Extract the [X, Y] coordinate from the center of the cell holding the provided text.  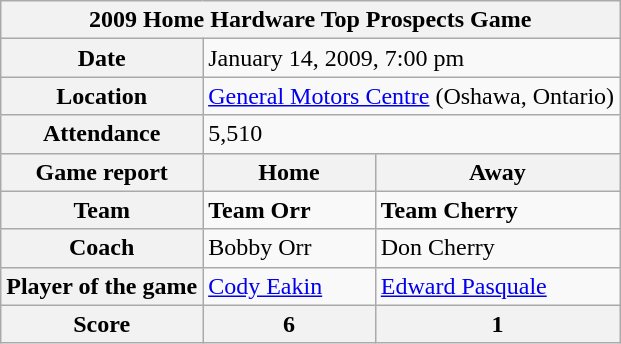
General Motors Centre (Oshawa, Ontario) [412, 96]
Team [102, 210]
Player of the game [102, 286]
Team Cherry [497, 210]
Home [290, 172]
Score [102, 324]
January 14, 2009, 7:00 pm [412, 58]
Away [497, 172]
6 [290, 324]
Date [102, 58]
Bobby Orr [290, 248]
1 [497, 324]
Team Orr [290, 210]
Don Cherry [497, 248]
Attendance [102, 134]
Game report [102, 172]
2009 Home Hardware Top Prospects Game [310, 20]
Coach [102, 248]
Location [102, 96]
5,510 [412, 134]
Edward Pasquale [497, 286]
Cody Eakin [290, 286]
